Find where the given text appears and provide that cell's center as (X, Y) coordinate. 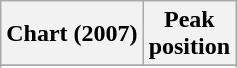
Peakposition (189, 34)
Chart (2007) (72, 34)
